Find where the given text appears and provide that cell's center as (x, y) coordinate. 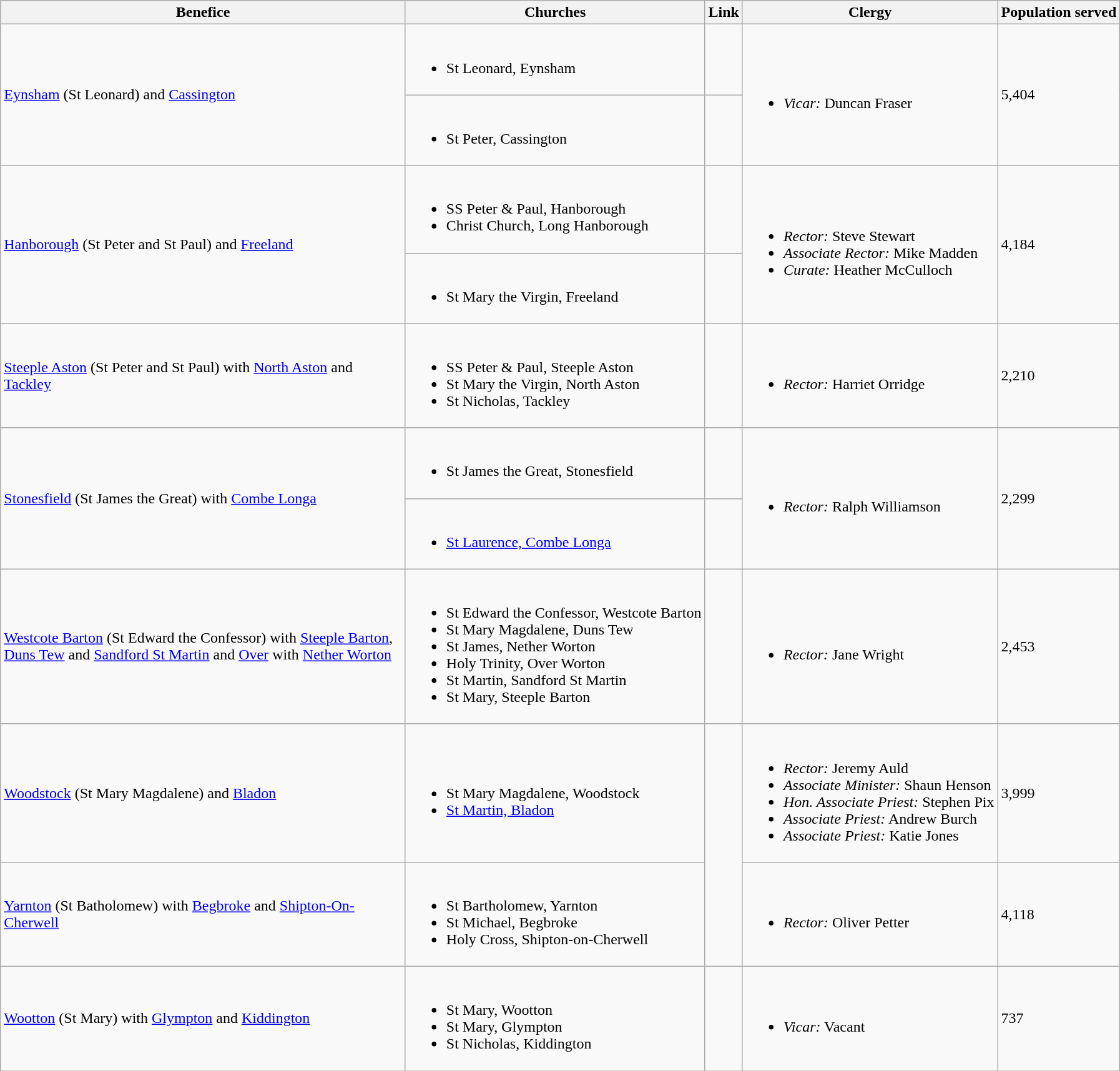
St Laurence, Combe Longa (555, 533)
Hanborough (St Peter and St Paul) and Freeland (204, 245)
St Mary the Virgin, Freeland (555, 289)
Vicar: Vacant (870, 1018)
Eynsham (St Leonard) and Cassington (204, 95)
SS Peter & Paul, HanboroughChrist Church, Long Hanborough (555, 209)
Rector: Steve StewartAssociate Rector: Mike MaddenCurate: Heather McCulloch (870, 245)
Rector: Jane Wright (870, 646)
Link (724, 12)
Rector: Harriet Orridge (870, 376)
St Leonard, Eynsham (555, 60)
St Mary, WoottonSt Mary, GlymptonSt Nicholas, Kiddington (555, 1018)
Vicar: Duncan Fraser (870, 95)
Woodstock (St Mary Magdalene) and Bladon (204, 793)
Benefice (204, 12)
Wootton (St Mary) with Glympton and Kiddington (204, 1018)
St Bartholomew, YarntonSt Michael, BegbrokeHoly Cross, Shipton-on-Cherwell (555, 914)
737 (1059, 1018)
2,210 (1059, 376)
2,453 (1059, 646)
SS Peter & Paul, Steeple AstonSt Mary the Virgin, North AstonSt Nicholas, Tackley (555, 376)
St Mary Magdalene, WoodstockSt Martin, Bladon (555, 793)
Steeple Aston (St Peter and St Paul) with North Aston and Tackley (204, 376)
3,999 (1059, 793)
5,404 (1059, 95)
Clergy (870, 12)
Westcote Barton (St Edward the Confessor) with Steeple Barton, Duns Tew and Sandford St Martin and Over with Nether Worton (204, 646)
4,118 (1059, 914)
Rector: Jeremy AuldAssociate Minister: Shaun HensonHon. Associate Priest: Stephen PixAssociate Priest: Andrew BurchAssociate Priest: Katie Jones (870, 793)
Churches (555, 12)
4,184 (1059, 245)
Rector: Ralph Williamson (870, 498)
Stonesfield (St James the Great) with Combe Longa (204, 498)
2,299 (1059, 498)
St Peter, Cassington (555, 130)
Population served (1059, 12)
St James the Great, Stonesfield (555, 463)
Rector: Oliver Petter (870, 914)
Yarnton (St Batholomew) with Begbroke and Shipton-On-Cherwell (204, 914)
